Find where the given text appears and provide that cell's center as [x, y] coordinate. 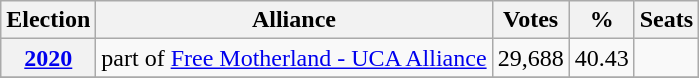
Votes [530, 20]
Alliance [294, 20]
2020 [48, 58]
29,688 [530, 58]
% [602, 20]
part of Free Motherland - UCA Alliance [294, 58]
Election [48, 20]
40.43 [602, 58]
Seats [666, 20]
